Determine the [X, Y] coordinate at the center of the cell enclosing the given text.  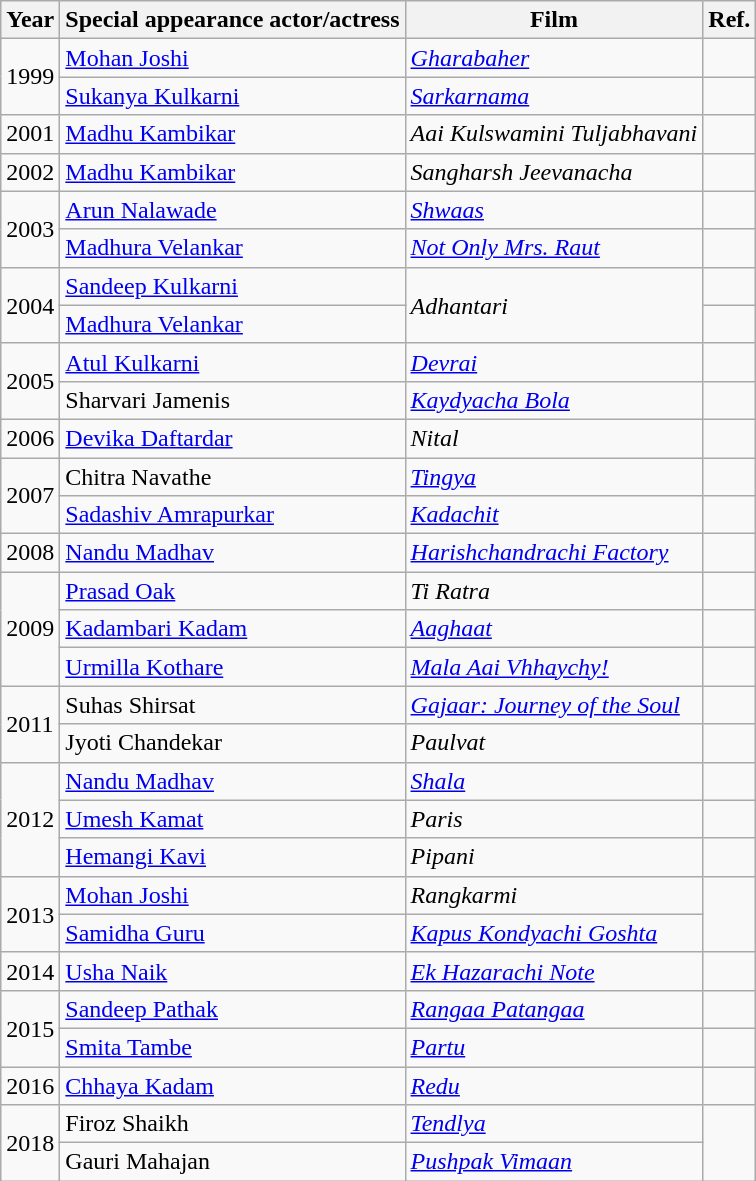
2015 [30, 1028]
Usha Naik [232, 971]
Sandeep Pathak [232, 1009]
Mala Aai Vhhaychy! [554, 667]
Not Only Mrs. Raut [554, 248]
Devika Daftardar [232, 438]
Sukanya Kulkarni [232, 96]
Aai Kulswamini Tuljabhavani [554, 134]
Gajaar: Journey of the Soul [554, 705]
Urmilla Kothare [232, 667]
2007 [30, 496]
Sharvari Jamenis [232, 400]
Harishchandrachi Factory [554, 553]
Tingya [554, 477]
Shala [554, 781]
2002 [30, 172]
2008 [30, 553]
Kadachit [554, 515]
2016 [30, 1085]
2001 [30, 134]
Aaghaat [554, 629]
Chitra Navathe [232, 477]
Nital [554, 438]
Partu [554, 1047]
Sarkarnama [554, 96]
Samidha Guru [232, 933]
2009 [30, 629]
Special appearance actor/actress [232, 20]
Adhantari [554, 305]
Tendlya [554, 1124]
Rangaa Patangaa [554, 1009]
Devrai [554, 362]
Prasad Oak [232, 591]
Rangkarmi [554, 895]
Ref. [730, 20]
Umesh Kamat [232, 819]
2006 [30, 438]
2005 [30, 381]
Jyoti Chandekar [232, 743]
Paris [554, 819]
Gauri Mahajan [232, 1162]
2004 [30, 305]
Kadambari Kadam [232, 629]
Pipani [554, 857]
Chhaya Kadam [232, 1085]
2011 [30, 724]
Redu [554, 1085]
Sangharsh Jeevanacha [554, 172]
Sadashiv Amrapurkar [232, 515]
Ek Hazarachi Note [554, 971]
Suhas Shirsat [232, 705]
Pushpak Vimaan [554, 1162]
Year [30, 20]
Film [554, 20]
Sandeep Kulkarni [232, 286]
Atul Kulkarni [232, 362]
Hemangi Kavi [232, 857]
Kaydyacha Bola [554, 400]
2012 [30, 819]
2014 [30, 971]
Paulvat [554, 743]
Firoz Shaikh [232, 1124]
2003 [30, 229]
Ti Ratra [554, 591]
Shwaas [554, 210]
Kapus Kondyachi Goshta [554, 933]
1999 [30, 77]
2013 [30, 914]
2018 [30, 1143]
Arun Nalawade [232, 210]
Smita Tambe [232, 1047]
Gharabaher [554, 58]
